Detect which cell encompasses the target text, then output its (X, Y) center coordinate. 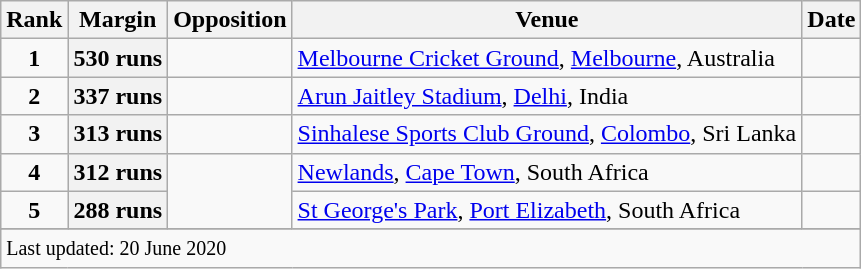
2 (34, 96)
4 (34, 172)
313 runs (118, 134)
Venue (547, 20)
288 runs (118, 210)
St George's Park, Port Elizabeth, South Africa (547, 210)
312 runs (118, 172)
Opposition (230, 20)
Sinhalese Sports Club Ground, Colombo, Sri Lanka (547, 134)
530 runs (118, 58)
Date (832, 20)
Newlands, Cape Town, South Africa (547, 172)
3 (34, 134)
Last updated: 20 June 2020 (431, 248)
5 (34, 210)
337 runs (118, 96)
Margin (118, 20)
Melbourne Cricket Ground, Melbourne, Australia (547, 58)
Arun Jaitley Stadium, Delhi, India (547, 96)
1 (34, 58)
Rank (34, 20)
